For the text-containing cell, return its midpoint in [x, y] coordinate format. 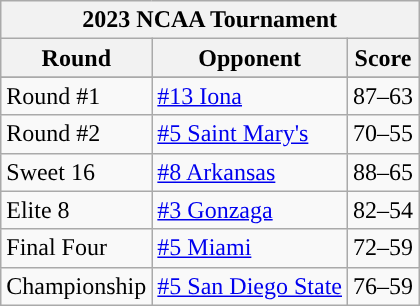
#8 Arkansas [250, 172]
76–59 [384, 286]
70–55 [384, 134]
Sweet 16 [76, 172]
#5 Miami [250, 248]
#5 Saint Mary's [250, 134]
Championship [76, 286]
Round #1 [76, 96]
87–63 [384, 96]
2023 NCAA Tournament [210, 20]
Final Four [76, 248]
#3 Gonzaga [250, 210]
Score [384, 58]
Opponent [250, 58]
Round [76, 58]
#13 Iona [250, 96]
Elite 8 [76, 210]
88–65 [384, 172]
72–59 [384, 248]
Round #2 [76, 134]
82–54 [384, 210]
#5 San Diego State [250, 286]
